Return the (x, y) coordinate for the center point of the cell that contains the specified text.  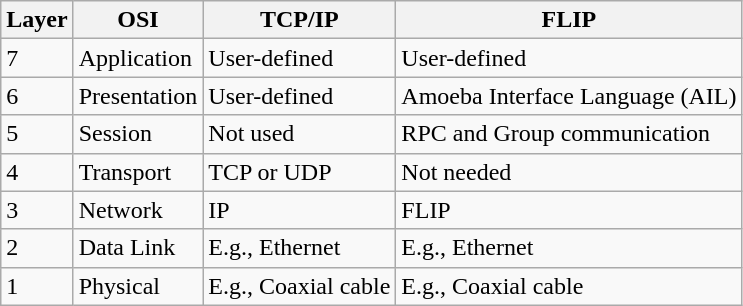
Application (138, 58)
Presentation (138, 96)
TCP/IP (300, 20)
Network (138, 210)
Not needed (569, 172)
IP (300, 210)
6 (37, 96)
4 (37, 172)
Data Link (138, 248)
Session (138, 134)
7 (37, 58)
Amoeba Interface Language (AIL) (569, 96)
3 (37, 210)
Physical (138, 286)
RPC and Group communication (569, 134)
TCP or UDP (300, 172)
5 (37, 134)
Not used (300, 134)
Transport (138, 172)
2 (37, 248)
Layer (37, 20)
1 (37, 286)
OSI (138, 20)
